From the cell containing the given text, extract its center point as [x, y] coordinate. 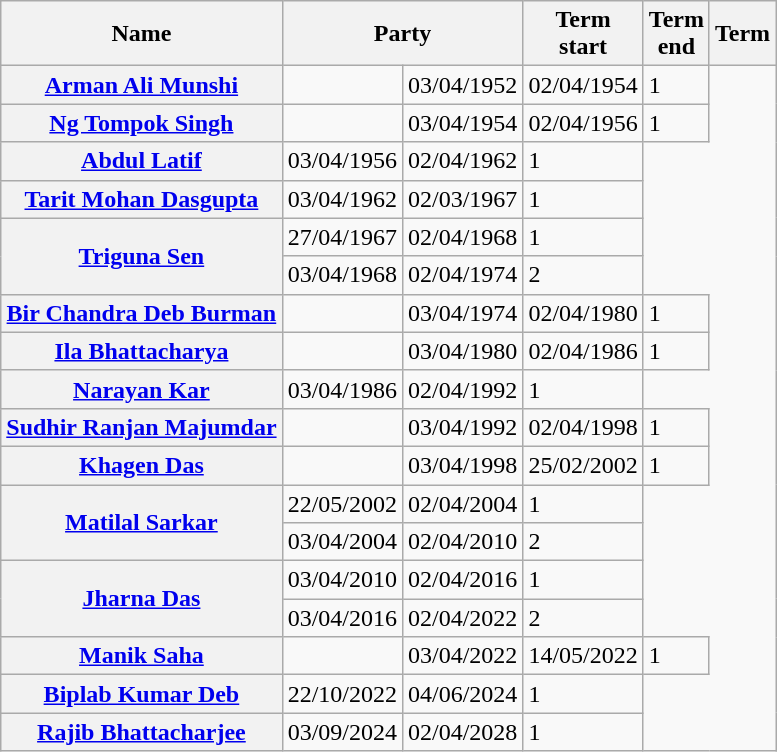
04/06/2024 [462, 694]
Party [402, 34]
03/04/1962 [342, 199]
02/04/2010 [462, 542]
03/04/1974 [462, 313]
03/04/2010 [342, 580]
02/04/2028 [462, 732]
02/04/1956 [583, 123]
Khagen Das [142, 465]
03/04/1952 [462, 85]
02/04/1968 [462, 237]
02/04/1998 [583, 427]
Arman Ali Munshi [142, 85]
03/04/1998 [462, 465]
Ng Tompok Singh [142, 123]
02/04/1962 [462, 161]
03/04/1954 [462, 123]
Termstart [583, 34]
03/04/1992 [462, 427]
02/04/1954 [583, 85]
03/04/1986 [342, 389]
Jharna Das [142, 599]
03/04/1956 [342, 161]
Abdul Latif [142, 161]
Sudhir Ranjan Majumdar [142, 427]
Biplab Kumar Deb [142, 694]
27/04/1967 [342, 237]
02/04/2022 [462, 618]
Manik Saha [142, 656]
03/04/2022 [462, 656]
14/05/2022 [583, 656]
03/04/1980 [462, 351]
Term [742, 34]
03/04/1968 [342, 275]
Triguna Sen [142, 256]
02/04/1992 [462, 389]
25/02/2002 [583, 465]
Rajib Bhattacharjee [142, 732]
Bir Chandra Deb Burman [142, 313]
02/03/1967 [462, 199]
Tarit Mohan Dasgupta [142, 199]
02/04/1986 [583, 351]
Name [142, 34]
Ila Bhattacharya [142, 351]
22/05/2002 [342, 503]
Matilal Sarkar [142, 522]
Termend [676, 34]
Narayan Kar [142, 389]
02/04/1980 [583, 313]
02/04/2016 [462, 580]
02/04/1974 [462, 275]
22/10/2022 [342, 694]
03/09/2024 [342, 732]
03/04/2016 [342, 618]
03/04/2004 [342, 542]
02/04/2004 [462, 503]
